Capture the cell that displays the provided text and extract its [X, Y] central coordinate. 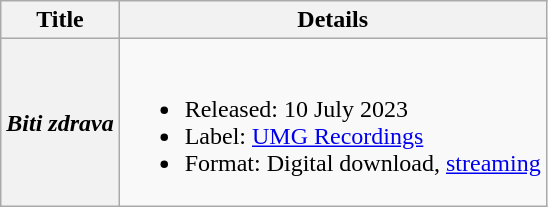
Biti zdrava [60, 122]
Details [332, 20]
Title [60, 20]
Released: 10 July 2023Label: UMG RecordingsFormat: Digital download, streaming [332, 122]
